For the text-containing cell, return its midpoint in [X, Y] coordinate format. 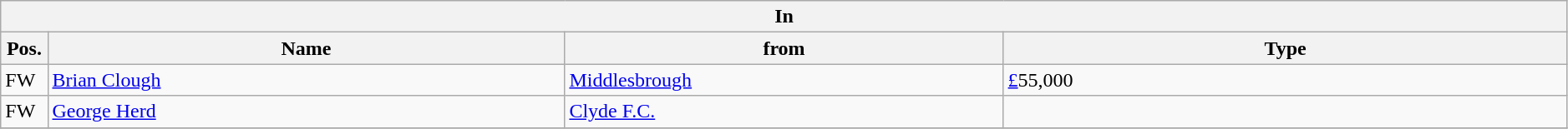
Type [1285, 48]
Pos. [24, 48]
Name [306, 48]
George Herd [306, 112]
Clyde F.C. [784, 112]
from [784, 48]
Brian Clough [306, 80]
£55,000 [1285, 80]
Middlesbrough [784, 80]
In [784, 17]
